Identify which cell holds the provided text, then report its (X, Y) central coordinate. 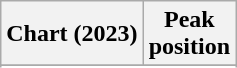
Peakposition (189, 34)
Chart (2023) (72, 34)
